Search for the cell housing the specified text and yield its [x, y] center coordinate. 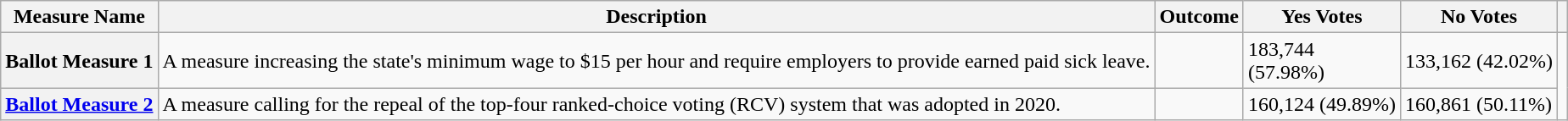
160,124 (49.89%) [1322, 104]
160,861 (50.11%) [1478, 104]
Ballot Measure 1 [80, 61]
Outcome [1199, 17]
No Votes [1478, 17]
183,744(57.98%) [1322, 61]
Ballot Measure 2 [80, 104]
Yes Votes [1322, 17]
133,162 (42.02%) [1478, 61]
Description [657, 17]
Measure Name [80, 17]
A measure increasing the state's minimum wage to $15 per hour and require employers to provide earned paid sick leave. [657, 61]
A measure calling for the repeal of the top-four ranked-choice voting (RCV) system that was adopted in 2020. [657, 104]
